Determine the (X, Y) coordinate at the center of the cell enclosing the given text.  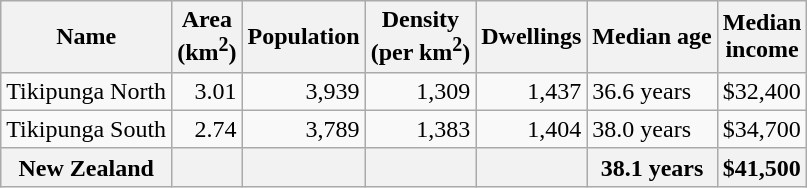
38.1 years (652, 167)
3,939 (304, 91)
36.6 years (652, 91)
$32,400 (762, 91)
3,789 (304, 129)
New Zealand (86, 167)
2.74 (207, 129)
Medianincome (762, 37)
1,437 (532, 91)
3.01 (207, 91)
Dwellings (532, 37)
$41,500 (762, 167)
$34,700 (762, 129)
Area(km2) (207, 37)
1,404 (532, 129)
Density(per km2) (420, 37)
Tikipunga South (86, 129)
1,383 (420, 129)
1,309 (420, 91)
Median age (652, 37)
Tikipunga North (86, 91)
Name (86, 37)
38.0 years (652, 129)
Population (304, 37)
